Locate the cell with the specified text and output its [x, y] center coordinate. 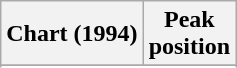
Peakposition [189, 34]
Chart (1994) [72, 34]
